Return [X, Y] of the center of cell containing provided text 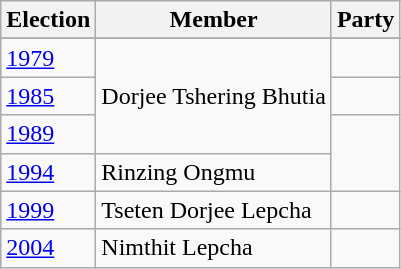
1994 [48, 172]
1979 [48, 58]
Party [365, 20]
Rinzing Ongmu [214, 172]
1989 [48, 134]
Dorjee Tshering Bhutia [214, 96]
Nimthit Lepcha [214, 248]
Member [214, 20]
1985 [48, 96]
Election [48, 20]
2004 [48, 248]
1999 [48, 210]
Tseten Dorjee Lepcha [214, 210]
